Identify which cell holds the provided text, then report its [X, Y] central coordinate. 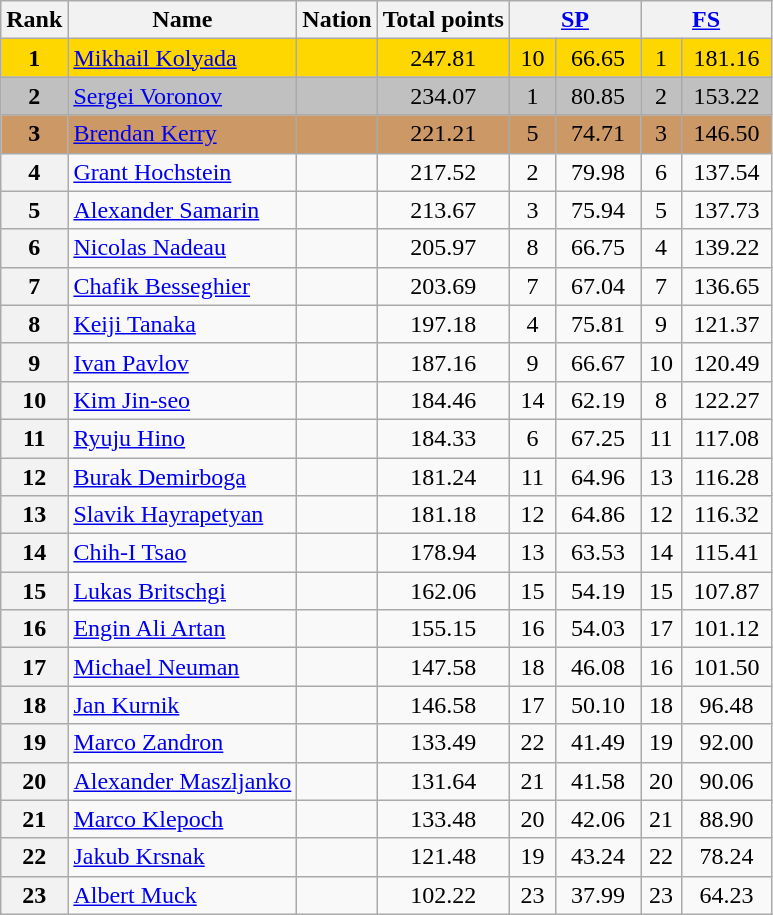
197.18 [443, 324]
184.33 [443, 438]
115.41 [727, 553]
74.71 [598, 134]
137.54 [727, 172]
67.25 [598, 438]
67.04 [598, 286]
247.81 [443, 58]
54.03 [598, 629]
Nicolas Nadeau [182, 248]
62.19 [598, 400]
90.06 [727, 781]
37.99 [598, 895]
75.94 [598, 210]
Nation [337, 20]
Alexander Samarin [182, 210]
184.46 [443, 400]
217.52 [443, 172]
Slavik Hayrapetyan [182, 515]
64.96 [598, 477]
181.16 [727, 58]
Sergei Voronov [182, 96]
153.22 [727, 96]
136.65 [727, 286]
137.73 [727, 210]
155.15 [443, 629]
92.00 [727, 743]
64.23 [727, 895]
102.22 [443, 895]
41.49 [598, 743]
78.24 [727, 857]
Engin Ali Artan [182, 629]
SP [574, 20]
116.32 [727, 515]
133.49 [443, 743]
75.81 [598, 324]
101.12 [727, 629]
178.94 [443, 553]
46.08 [598, 667]
Lukas Britschgi [182, 591]
131.64 [443, 781]
234.07 [443, 96]
Ivan Pavlov [182, 362]
147.58 [443, 667]
Burak Demirboga [182, 477]
66.65 [598, 58]
Grant Hochstein [182, 172]
Marco Klepoch [182, 819]
66.75 [598, 248]
88.90 [727, 819]
Chafik Besseghier [182, 286]
221.21 [443, 134]
116.28 [727, 477]
Kim Jin-seo [182, 400]
121.37 [727, 324]
64.86 [598, 515]
Chih-I Tsao [182, 553]
181.24 [443, 477]
Total points [443, 20]
Ryuju Hino [182, 438]
120.49 [727, 362]
Jakub Krsnak [182, 857]
107.87 [727, 591]
Marco Zandron [182, 743]
146.58 [443, 705]
Alexander Maszljanko [182, 781]
Keiji Tanaka [182, 324]
Jan Kurnik [182, 705]
122.27 [727, 400]
117.08 [727, 438]
66.67 [598, 362]
162.06 [443, 591]
Albert Muck [182, 895]
203.69 [443, 286]
FS [706, 20]
80.85 [598, 96]
101.50 [727, 667]
213.67 [443, 210]
205.97 [443, 248]
146.50 [727, 134]
96.48 [727, 705]
43.24 [598, 857]
Mikhail Kolyada [182, 58]
Brendan Kerry [182, 134]
79.98 [598, 172]
133.48 [443, 819]
Rank [34, 20]
121.48 [443, 857]
41.58 [598, 781]
Michael Neuman [182, 667]
54.19 [598, 591]
Name [182, 20]
187.16 [443, 362]
181.18 [443, 515]
42.06 [598, 819]
139.22 [727, 248]
50.10 [598, 705]
63.53 [598, 553]
